Pinpoint the cell where the given text exists, returning its [X, Y] midpoint coordinate. 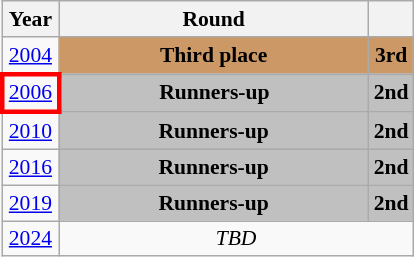
Round [214, 19]
Year [30, 19]
2019 [30, 203]
Third place [214, 56]
2016 [30, 168]
TBD [236, 239]
2010 [30, 132]
2024 [30, 239]
3rd [392, 56]
2006 [30, 94]
2004 [30, 56]
